Scan for the cell matching the given text and deliver its (X, Y) coordinate at center. 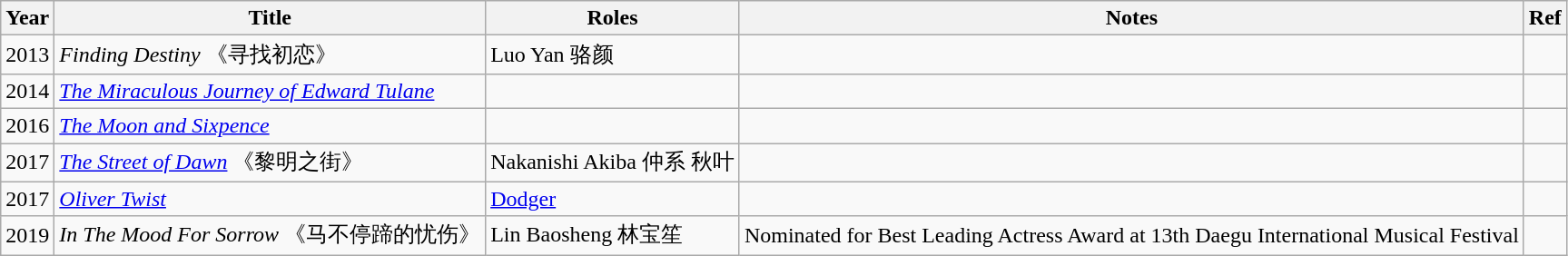
Nominated for Best Leading Actress Award at 13th Daegu International Musical Festival (1131, 236)
Nakanishi Akiba 仲系 秋叶 (613, 163)
Title (271, 18)
Lin Baosheng 林宝笙 (613, 236)
Finding Destiny 《寻找初恋》 (271, 54)
Year (27, 18)
Notes (1131, 18)
2016 (27, 125)
2019 (27, 236)
The Miraculous Journey of Edward Tulane (271, 91)
Dodger (613, 199)
Ref (1545, 18)
2014 (27, 91)
The Street of Dawn 《黎明之街》 (271, 163)
In The Mood For Sorrow 《马不停蹄的忧伤》 (271, 236)
Oliver Twist (271, 199)
Luo Yan 骆颜 (613, 54)
The Moon and Sixpence (271, 125)
Roles (613, 18)
2013 (27, 54)
